Scan for the cell matching the given text and deliver its [X, Y] coordinate at center. 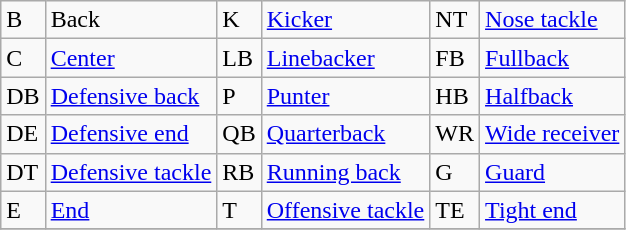
Nose tackle [552, 20]
Fullback [552, 58]
T [239, 210]
End [131, 210]
Kicker [346, 20]
TE [455, 210]
C [23, 58]
P [239, 96]
Tight end [552, 210]
K [239, 20]
Defensive end [131, 134]
Linebacker [346, 58]
DT [23, 172]
WR [455, 134]
LB [239, 58]
Defensive back [131, 96]
HB [455, 96]
E [23, 210]
Back [131, 20]
Punter [346, 96]
RB [239, 172]
Halfback [552, 96]
FB [455, 58]
DB [23, 96]
Defensive tackle [131, 172]
Guard [552, 172]
DE [23, 134]
Wide receiver [552, 134]
Quarterback [346, 134]
Offensive tackle [346, 210]
Running back [346, 172]
NT [455, 20]
QB [239, 134]
B [23, 20]
G [455, 172]
Center [131, 58]
